Pinpoint the cell where the given text exists, returning its (x, y) midpoint coordinate. 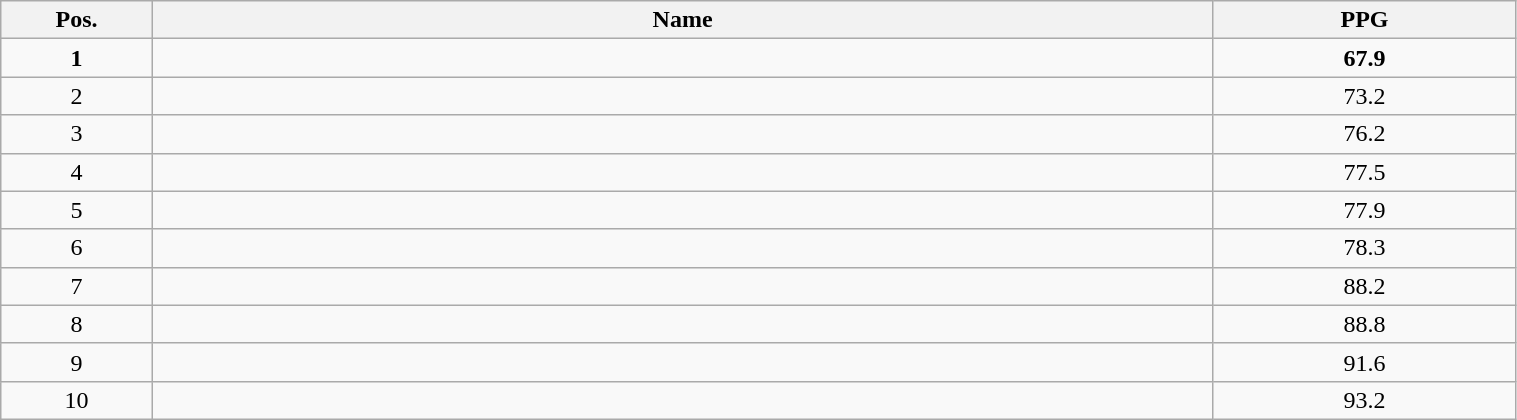
88.2 (1364, 286)
Pos. (77, 20)
7 (77, 286)
91.6 (1364, 362)
3 (77, 134)
88.8 (1364, 324)
67.9 (1364, 58)
1 (77, 58)
8 (77, 324)
4 (77, 172)
9 (77, 362)
78.3 (1364, 248)
6 (77, 248)
77.9 (1364, 210)
PPG (1364, 20)
10 (77, 400)
93.2 (1364, 400)
73.2 (1364, 96)
77.5 (1364, 172)
2 (77, 96)
76.2 (1364, 134)
Name (682, 20)
5 (77, 210)
